Return (X, Y) of the center of cell containing provided text 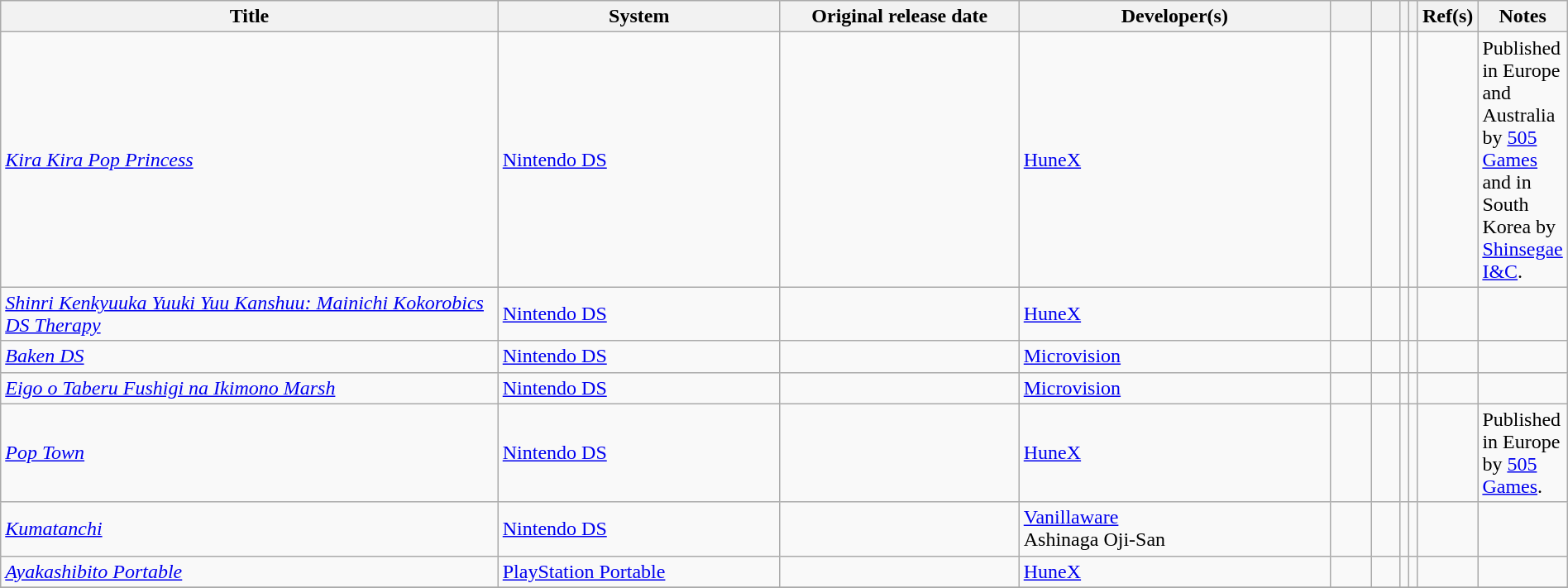
Published in Europe and Australia by 505 Games and in South Korea by Shinsegae I&C. (1523, 160)
Ayakashibito Portable (250, 571)
Notes (1523, 17)
Eigo o Taberu Fushigi na Ikimono Marsh (250, 388)
Ref(s) (1447, 17)
Pop Town (250, 453)
Baken DS (250, 356)
Published in Europe by 505 Games. (1523, 453)
Kira Kira Pop Princess (250, 160)
Title (250, 17)
System (638, 17)
Shinri Kenkyuuka Yuuki Yuu Kanshuu: Mainichi Kokorobics DS Therapy (250, 314)
Developer(s) (1174, 17)
Kumatanchi (250, 529)
VanillawareAshinaga Oji-San (1174, 529)
PlayStation Portable (638, 571)
Original release date (900, 17)
